Locate the cell with the specified text and output its (x, y) center coordinate. 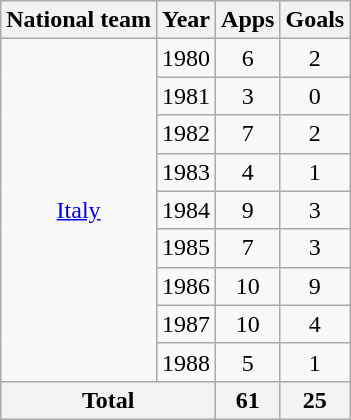
1986 (186, 286)
1983 (186, 172)
0 (315, 96)
National team (79, 20)
61 (248, 400)
1985 (186, 248)
5 (248, 362)
Apps (248, 20)
1988 (186, 362)
Italy (79, 210)
25 (315, 400)
1981 (186, 96)
Total (108, 400)
1987 (186, 324)
1982 (186, 134)
Goals (315, 20)
1980 (186, 58)
6 (248, 58)
Year (186, 20)
1984 (186, 210)
